Locate the cell with the specified text and output its (x, y) center coordinate. 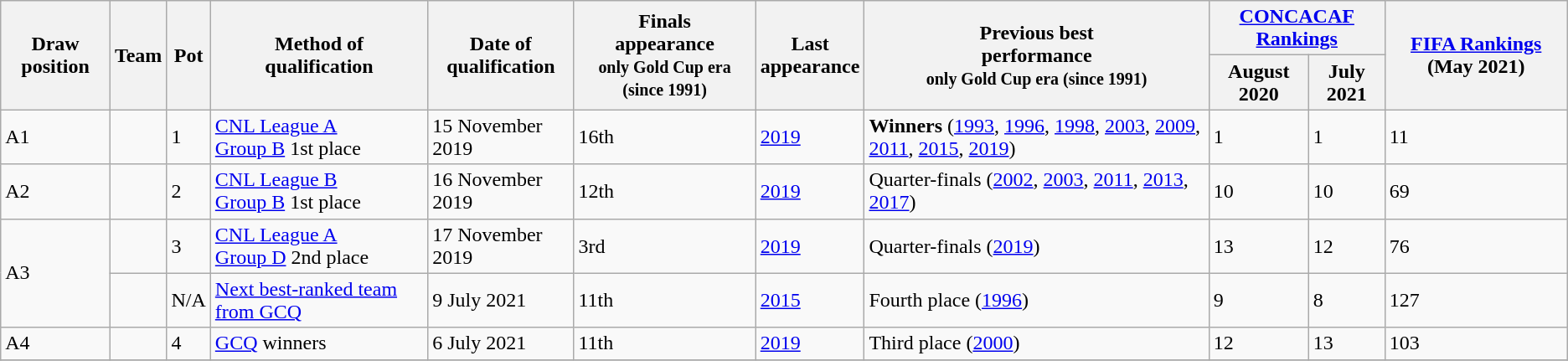
2 (188, 191)
N/A (188, 300)
15 November 2019 (501, 137)
CNL League AGroup D 2nd place (318, 246)
A3 (55, 273)
69 (1476, 191)
Winners (1993, 1996, 1998, 2003, 2009, 2011, 2015, 2019) (1037, 137)
3rd (665, 246)
CNL League BGroup B 1st place (318, 191)
Lastappearance (810, 55)
17 November 2019 (501, 246)
Draw position (55, 55)
4 (188, 343)
A2 (55, 191)
Pot (188, 55)
CONCACAF Rankings (1297, 28)
9 (1258, 300)
July 2021 (1347, 82)
16 November 2019 (501, 191)
Third place (2000) (1037, 343)
Finalsappearanceonly Gold Cup era (since 1991) (665, 55)
Date ofqualification (501, 55)
Quarter-finals (2019) (1037, 246)
3 (188, 246)
127 (1476, 300)
CNL League AGroup B 1st place (318, 137)
August 2020 (1258, 82)
12th (665, 191)
103 (1476, 343)
11 (1476, 137)
9 July 2021 (501, 300)
Previous bestperformanceonly Gold Cup era (since 1991) (1037, 55)
A4 (55, 343)
Team (138, 55)
A1 (55, 137)
Fourth place (1996) (1037, 300)
8 (1347, 300)
76 (1476, 246)
6 July 2021 (501, 343)
Quarter-finals (2002, 2003, 2011, 2013, 2017) (1037, 191)
FIFA Rankings (May 2021) (1476, 55)
16th (665, 137)
Method ofqualification (318, 55)
2015 (810, 300)
GCQ winners (318, 343)
Next best-ranked team from GCQ (318, 300)
